Find where the given text appears and provide that cell's center as (X, Y) coordinate. 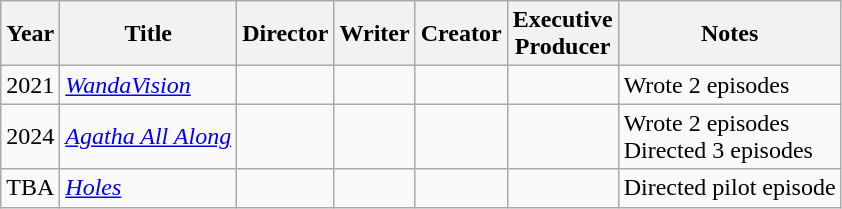
ExecutiveProducer (562, 34)
Title (148, 34)
Wrote 2 episodesDirected 3 episodes (730, 136)
Creator (461, 34)
WandaVision (148, 85)
Director (286, 34)
Directed pilot episode (730, 188)
2024 (30, 136)
Agatha All Along (148, 136)
2021 (30, 85)
Writer (374, 34)
Year (30, 34)
Wrote 2 episodes (730, 85)
TBA (30, 188)
Holes (148, 188)
Notes (730, 34)
